From the cell containing the given text, extract its center point as (X, Y) coordinate. 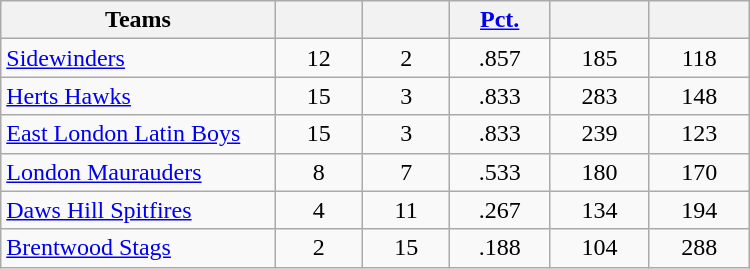
Teams (138, 20)
104 (600, 248)
Daws Hill Spitfires (138, 210)
East London Latin Boys (138, 134)
Pct. (500, 20)
185 (600, 58)
148 (699, 96)
.533 (500, 172)
118 (699, 58)
12 (318, 58)
Sidewinders (138, 58)
Brentwood Stags (138, 248)
Herts Hawks (138, 96)
11 (406, 210)
239 (600, 134)
.857 (500, 58)
180 (600, 172)
134 (600, 210)
194 (699, 210)
.267 (500, 210)
.188 (500, 248)
170 (699, 172)
288 (699, 248)
London Maurauders (138, 172)
123 (699, 134)
8 (318, 172)
283 (600, 96)
7 (406, 172)
4 (318, 210)
